Provide the [X, Y] coordinate of the cell's center where the given text is located.  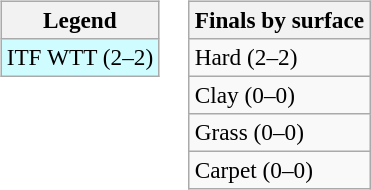
Finals by surface [279, 20]
Hard (2–2) [279, 57]
Carpet (0–0) [279, 171]
Clay (0–0) [279, 95]
Legend [80, 20]
Grass (0–0) [279, 133]
ITF WTT (2–2) [80, 57]
